Capture the cell that displays the provided text and extract its [x, y] central coordinate. 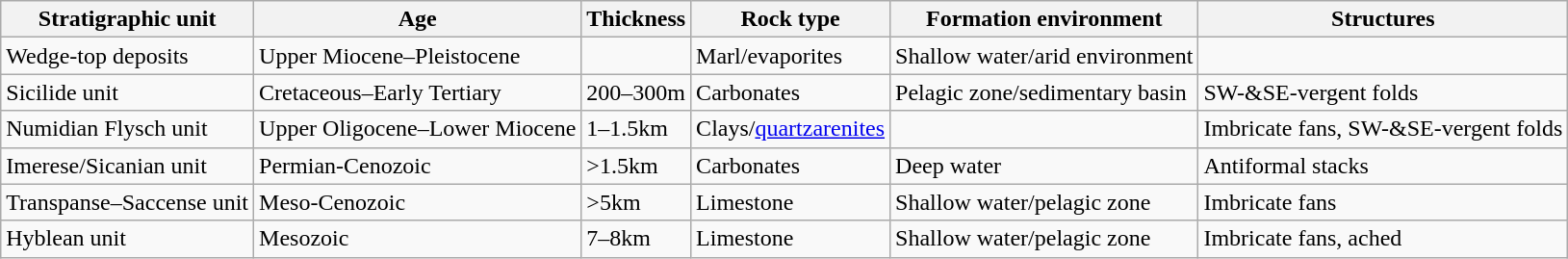
Imbricate fans, SW-&SE-vergent folds [1383, 129]
Deep water [1044, 166]
Wedge-top deposits [127, 56]
Sicilide unit [127, 92]
Permian-Cenozoic [418, 166]
Upper Oligocene–Lower Miocene [418, 129]
Imbricate fans, ached [1383, 239]
SW-&SE-vergent folds [1383, 92]
Hyblean unit [127, 239]
Thickness [636, 19]
Clays/quartzarenites [791, 129]
Imbricate fans [1383, 202]
7–8km [636, 239]
Pelagic zone/sedimentary basin [1044, 92]
Marl/evaporites [791, 56]
Transpanse–Saccense unit [127, 202]
1–1.5km [636, 129]
Stratigraphic unit [127, 19]
Rock type [791, 19]
Numidian Flysch unit [127, 129]
Antiformal stacks [1383, 166]
>5km [636, 202]
Upper Miocene–Pleistocene [418, 56]
Meso-Cenozoic [418, 202]
Imerese/Sicanian unit [127, 166]
200–300m [636, 92]
Age [418, 19]
Shallow water/arid environment [1044, 56]
Mesozoic [418, 239]
Structures [1383, 19]
>1.5km [636, 166]
Formation environment [1044, 19]
Cretaceous–Early Tertiary [418, 92]
